Return the [X, Y] coordinate for the center point of the cell that contains the specified text.  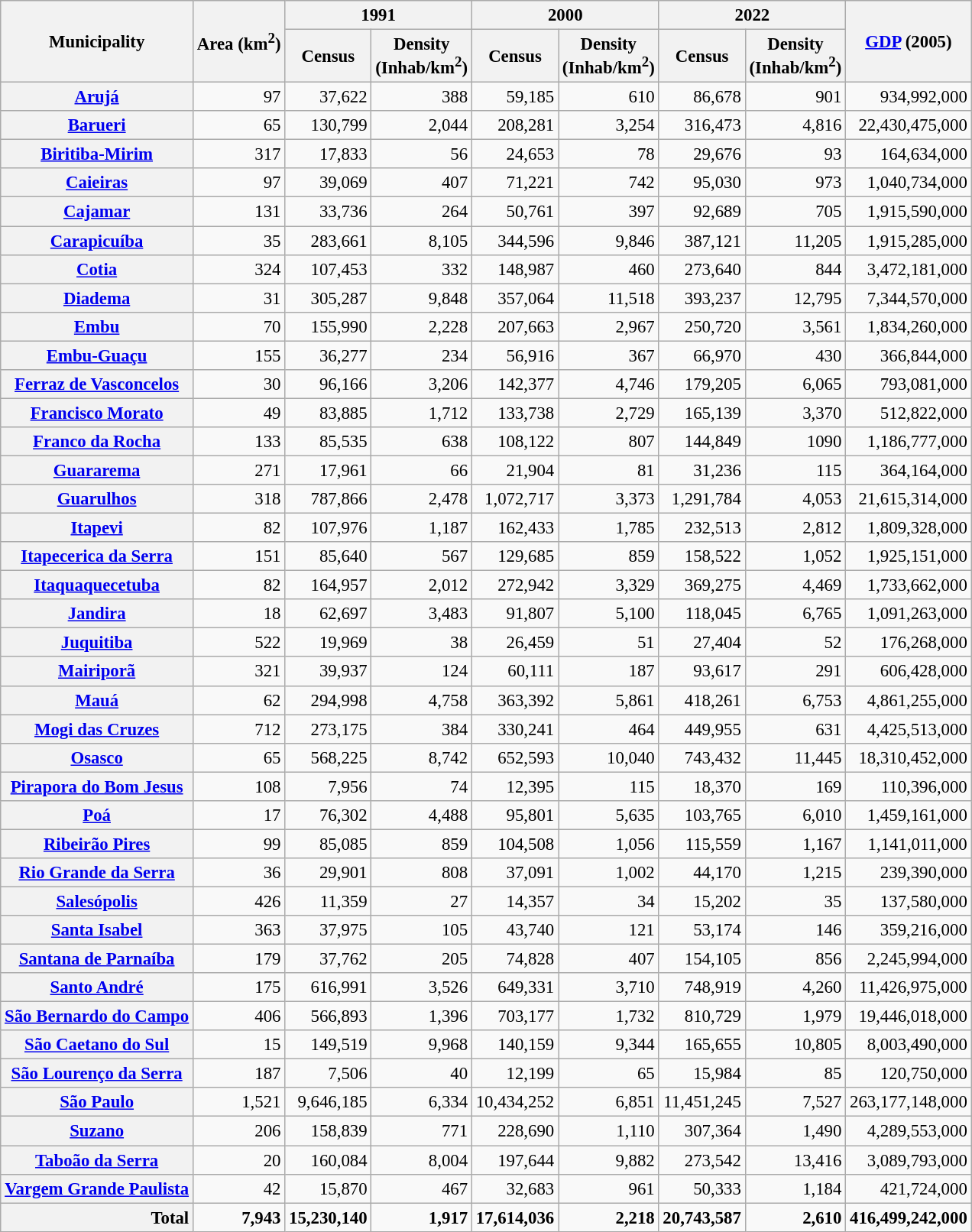
93,617 [701, 672]
357,064 [515, 298]
856 [795, 959]
15,230,140 [329, 1217]
1991 [379, 15]
17,833 [329, 154]
86,678 [701, 97]
305,287 [329, 298]
1,785 [609, 528]
232,513 [701, 528]
807 [609, 442]
Suzano [97, 1131]
307,364 [701, 1131]
83,885 [329, 413]
4,816 [795, 125]
283,661 [329, 241]
1,002 [609, 873]
10,805 [795, 1045]
9,968 [422, 1045]
140,159 [515, 1045]
460 [609, 269]
Mauá [97, 700]
37,762 [329, 959]
364,164,000 [909, 470]
66 [422, 470]
294,998 [329, 700]
787,866 [329, 499]
27 [422, 901]
124 [422, 672]
4,053 [795, 499]
118,045 [701, 614]
316,473 [701, 125]
71,221 [515, 183]
3,254 [609, 125]
1,184 [795, 1188]
6,851 [609, 1103]
1,040,734,000 [909, 183]
133 [238, 442]
3,483 [422, 614]
1,167 [795, 844]
11,205 [795, 241]
115,559 [701, 844]
567 [422, 556]
179 [238, 959]
59,185 [515, 97]
273,175 [329, 729]
15 [238, 1045]
748,919 [701, 987]
60,111 [515, 672]
Osasco [97, 757]
São Paulo [97, 1103]
1,291,784 [701, 499]
2,478 [422, 499]
137,580,000 [909, 901]
Guararema [97, 470]
50,761 [515, 212]
2,245,994,000 [909, 959]
Biritiba-Mirim [97, 154]
85,535 [329, 442]
85,085 [329, 844]
Cajamar [97, 212]
1,925,151,000 [909, 556]
712 [238, 729]
158,522 [701, 556]
8,003,490,000 [909, 1045]
12,395 [515, 786]
771 [422, 1131]
8,004 [422, 1160]
844 [795, 269]
37,975 [329, 930]
20 [238, 1160]
397 [609, 212]
165,139 [701, 413]
62,697 [329, 614]
197,644 [515, 1160]
56 [422, 154]
4,260 [795, 987]
4,746 [609, 384]
Mairiporã [97, 672]
207,663 [515, 326]
12,795 [795, 298]
11,359 [329, 901]
808 [422, 873]
GDP (2005) [909, 41]
271 [238, 470]
107,976 [329, 528]
129,685 [515, 556]
1,396 [422, 1016]
7,956 [329, 786]
Total [97, 1217]
53,174 [701, 930]
367 [609, 355]
273,542 [701, 1160]
11,518 [609, 298]
638 [422, 442]
1,141,011,000 [909, 844]
616,991 [329, 987]
1,187 [422, 528]
Itaquaquecetuba [97, 585]
32,683 [515, 1188]
3,329 [609, 585]
74 [422, 786]
37,622 [329, 97]
208,281 [515, 125]
610 [609, 97]
31 [238, 298]
363,392 [515, 700]
810,729 [701, 1016]
6,753 [795, 700]
11,445 [795, 757]
228,690 [515, 1131]
Rio Grande da Serra [97, 873]
6,010 [795, 815]
2022 [752, 15]
164,957 [329, 585]
37,091 [515, 873]
631 [795, 729]
169 [795, 786]
17,614,036 [515, 1217]
742 [609, 183]
324 [238, 269]
Ribeirão Pires [97, 844]
430 [795, 355]
76,302 [329, 815]
103,765 [701, 815]
Cotia [97, 269]
5,861 [609, 700]
1,732 [609, 1016]
66,970 [701, 355]
162,433 [515, 528]
206 [238, 1131]
1,834,260,000 [909, 326]
1,979 [795, 1016]
512,822,000 [909, 413]
Ferraz de Vasconcelos [97, 384]
234 [422, 355]
21,904 [515, 470]
18,310,452,000 [909, 757]
10,040 [609, 757]
743,432 [701, 757]
50,333 [701, 1188]
1,072,717 [515, 499]
568,225 [329, 757]
6,334 [422, 1103]
151 [238, 556]
239,390,000 [909, 873]
30 [238, 384]
24,653 [515, 154]
15,984 [701, 1074]
318 [238, 499]
522 [238, 643]
1,459,161,000 [909, 815]
39,937 [329, 672]
14,357 [515, 901]
São Caetano do Sul [97, 1045]
108 [238, 786]
176,268,000 [909, 643]
92,689 [701, 212]
393,237 [701, 298]
3,206 [422, 384]
8,105 [422, 241]
Santo André [97, 987]
1,490 [795, 1131]
33,736 [329, 212]
158,839 [329, 1131]
Guarulhos [97, 499]
149,519 [329, 1045]
74,828 [515, 959]
2,729 [609, 413]
205 [422, 959]
4,861,255,000 [909, 700]
Itapecerica da Serra [97, 556]
121 [609, 930]
421,724,000 [909, 1188]
2,044 [422, 125]
9,646,185 [329, 1103]
3,526 [422, 987]
19,969 [329, 643]
142,377 [515, 384]
272,942 [515, 585]
961 [609, 1188]
18,370 [701, 786]
1,521 [238, 1103]
11,451,245 [701, 1103]
146 [795, 930]
99 [238, 844]
1,712 [422, 413]
9,846 [609, 241]
Mogi das Cruzes [97, 729]
7,527 [795, 1103]
31,236 [701, 470]
Santa Isabel [97, 930]
1,915,590,000 [909, 212]
165,655 [701, 1045]
95,801 [515, 815]
17 [238, 815]
15,870 [329, 1188]
91,807 [515, 614]
Embu-Guaçu [97, 355]
2,012 [422, 585]
8,742 [422, 757]
359,216,000 [909, 930]
1,091,263,000 [909, 614]
1,056 [609, 844]
Franco da Rocha [97, 442]
Embu [97, 326]
317 [238, 154]
649,331 [515, 987]
264 [422, 212]
Diadema [97, 298]
10,434,252 [515, 1103]
51 [609, 643]
26,459 [515, 643]
418,261 [701, 700]
4,469 [795, 585]
20,743,587 [701, 1217]
973 [795, 183]
Salesópolis [97, 901]
7,506 [329, 1074]
29,676 [701, 154]
321 [238, 672]
1,186,777,000 [909, 442]
Santana de Parnaíba [97, 959]
105 [422, 930]
1,215 [795, 873]
426 [238, 901]
110,396,000 [909, 786]
Barueri [97, 125]
2,228 [422, 326]
13,416 [795, 1160]
18 [238, 614]
387,121 [701, 241]
130,799 [329, 125]
449,955 [701, 729]
7,344,570,000 [909, 298]
155 [238, 355]
179,205 [701, 384]
1,052 [795, 556]
120,750,000 [909, 1074]
164,634,000 [909, 154]
934,992,000 [909, 97]
Municipality [97, 41]
344,596 [515, 241]
131 [238, 212]
11,426,975,000 [909, 987]
6,065 [795, 384]
44,170 [701, 873]
2,218 [609, 1217]
85,640 [329, 556]
Francisco Morato [97, 413]
703,177 [515, 1016]
133,738 [515, 413]
36,277 [329, 355]
81 [609, 470]
15,202 [701, 901]
Poá [97, 815]
144,849 [701, 442]
29,901 [329, 873]
384 [422, 729]
464 [609, 729]
Carapicuíba [97, 241]
1090 [795, 442]
3,710 [609, 987]
467 [422, 1188]
4,425,513,000 [909, 729]
19,446,018,000 [909, 1016]
6,765 [795, 614]
250,720 [701, 326]
95,030 [701, 183]
9,882 [609, 1160]
4,758 [422, 700]
3,370 [795, 413]
2,967 [609, 326]
36 [238, 873]
5,100 [609, 614]
369,275 [701, 585]
330,241 [515, 729]
38 [422, 643]
9,344 [609, 1045]
Vargem Grande Paulista [97, 1188]
São Bernardo do Campo [97, 1016]
40 [422, 1074]
3,373 [609, 499]
291 [795, 672]
1,917 [422, 1217]
São Lourenço da Serra [97, 1074]
108,122 [515, 442]
366,844,000 [909, 355]
416,499,242,000 [909, 1217]
Area (km2) [238, 41]
Jandira [97, 614]
21,615,314,000 [909, 499]
273,640 [701, 269]
Juquitiba [97, 643]
363 [238, 930]
5,635 [609, 815]
3,561 [795, 326]
566,893 [329, 1016]
606,428,000 [909, 672]
2,610 [795, 1217]
104,508 [515, 844]
652,593 [515, 757]
1,809,328,000 [909, 528]
52 [795, 643]
4,289,553,000 [909, 1131]
42 [238, 1188]
9,848 [422, 298]
406 [238, 1016]
49 [238, 413]
85 [795, 1074]
2000 [565, 15]
Taboão da Serra [97, 1160]
Caieiras [97, 183]
70 [238, 326]
7,943 [238, 1217]
34 [609, 901]
Pirapora do Bom Jesus [97, 786]
78 [609, 154]
705 [795, 212]
27,404 [701, 643]
3,472,181,000 [909, 269]
56,916 [515, 355]
332 [422, 269]
107,453 [329, 269]
22,430,475,000 [909, 125]
160,084 [329, 1160]
263,177,148,000 [909, 1103]
155,990 [329, 326]
12,199 [515, 1074]
1,110 [609, 1131]
1,733,662,000 [909, 585]
Arujá [97, 97]
175 [238, 987]
96,166 [329, 384]
Itapevi [97, 528]
148,987 [515, 269]
62 [238, 700]
388 [422, 97]
39,069 [329, 183]
17,961 [329, 470]
901 [795, 97]
154,105 [701, 959]
93 [795, 154]
2,812 [795, 528]
43,740 [515, 930]
4,488 [422, 815]
1,915,285,000 [909, 241]
793,081,000 [909, 384]
3,089,793,000 [909, 1160]
